Extract the (X, Y) coordinate from the center of the cell holding the provided text.  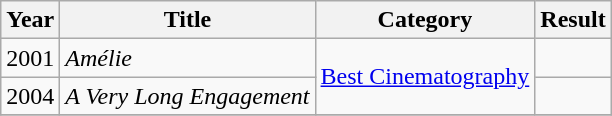
A Very Long Engagement (188, 96)
Amélie (188, 58)
Title (188, 20)
2004 (30, 96)
2001 (30, 58)
Category (425, 20)
Best Cinematography (425, 77)
Year (30, 20)
Result (573, 20)
